Extract the (X, Y) coordinate from the center of the cell holding the provided text.  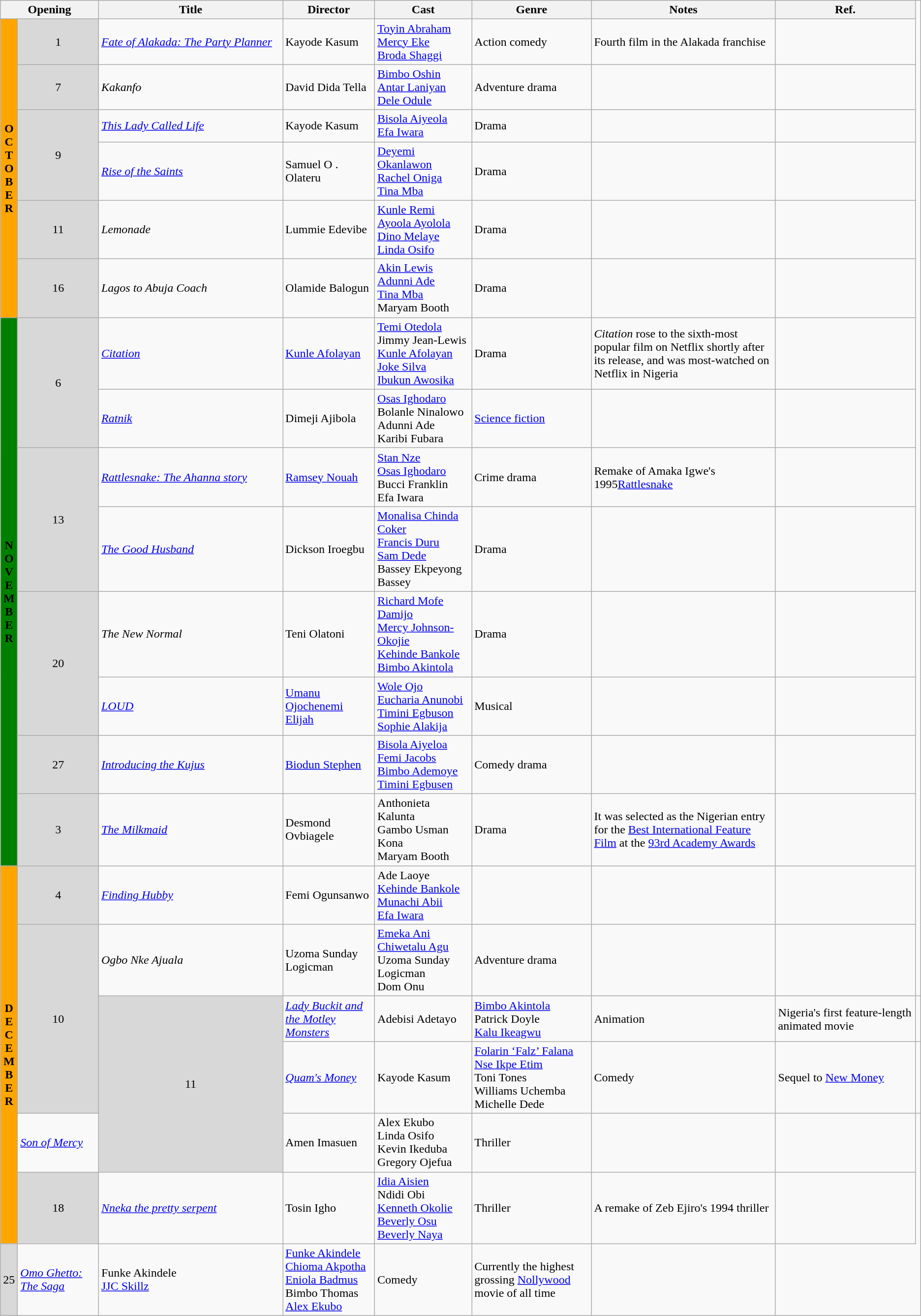
Amen Imasuen (329, 1142)
4 (58, 895)
Fourth film in the Alakada franchise (683, 42)
Quam's Money (329, 1077)
DECEMBER (9, 1055)
Ogbo Nke Ajuala (190, 960)
This Lady Called Life (190, 126)
Lemonade (190, 229)
Lady Buckit and the Motley Monsters (329, 1019)
Richard Mofe DamijoMercy Johnson-OkojieKehinde BankoleBimbo Akintola (423, 634)
Son of Mercy (58, 1142)
Introducing the Kujus (190, 765)
1 (58, 42)
Currently the highest grossing Nollywood movie of all time (531, 1280)
Uzoma Sunday Logicman (329, 960)
20 (58, 663)
Finding Hubby (190, 895)
Stan NzeOsas IghodaroBucci FranklinEfa Iwara (423, 477)
Ade LaoyeKehinde BankoleMunachi AbiiEfa Iwara (423, 895)
Crime drama (531, 477)
Bimbo AkintolaPatrick DoyleKalu Ikeagwu (531, 1019)
Deyemi OkanlawonRachel OnigaTina Mba (423, 171)
Funke AkindeleJJC Skillz (190, 1280)
Biodun Stephen (329, 765)
Lummie Edevibe (329, 229)
LOUD (190, 706)
27 (58, 765)
Nneka the pretty serpent (190, 1208)
Citation (190, 353)
Omo Ghetto: The Saga (58, 1280)
Olamide Balogun (329, 288)
Teni Olatoni (329, 634)
Nigeria's first feature-length animated movie (845, 1019)
David Dida Tella (329, 87)
A remake of Zeb Ejiro's 1994 thriller (683, 1208)
NOVEMBER (9, 591)
Toyin AbrahamMercy EkeBroda Shaggi (423, 42)
3 (58, 830)
OCTOBER (9, 168)
Title (190, 10)
Lagos to Abuja Coach (190, 288)
Director (329, 10)
Anthonieta KaluntaGambo Usman KonaMaryam Booth (423, 830)
Wole OjoEucharia AnunobiTimini EgbusonSophie Alakija (423, 706)
Kunle RemiAyoola AyololaDino MelayeLinda Osifo (423, 229)
Comedy drama (531, 765)
Desmond Ovbiagele (329, 830)
Akin LewisAdunni AdeTina MbaMaryam Booth (423, 288)
7 (58, 87)
Citation rose to the sixth-most popular film on Netflix shortly after its release, and was most-watched on Netflix in Nigeria (683, 353)
Bimbo OshinAntar LaniyanDele Odule (423, 87)
Bisola AiyeolaEfa Iwara (423, 126)
Folarin ‘Falz’ FalanaNse Ikpe EtimToni TonesWilliams UchembaMichelle Dede (531, 1077)
Ratnik (190, 418)
Notes (683, 10)
25 (9, 1280)
Umanu Ojochenemi Elijah (329, 706)
Rise of the Saints (190, 171)
Musical (531, 706)
Rattlesnake: The Ahanna story (190, 477)
Funke AkindeleChioma AkpothaEniola BadmusBimbo ThomasAlex Ekubo (329, 1280)
Samuel O . Olateru (329, 171)
Dimeji Ajibola (329, 418)
Osas IghodaroBolanle NinalowoAdunni AdeKaribi Fubara (423, 418)
Fate of Alakada: The Party Planner (190, 42)
Femi Ogunsanwo (329, 895)
It was selected as the Nigerian entry for the Best International Feature Film at the 93rd Academy Awards (683, 830)
Action comedy (531, 42)
Kakanfo (190, 87)
The Milkmaid (190, 830)
Adebisi Adetayo (423, 1019)
Dickson Iroegbu (329, 549)
Genre (531, 10)
Remake of Amaka Igwe's 1995Rattlesnake (683, 477)
Cast (423, 10)
18 (58, 1208)
Monalisa Chinda CokerFrancis DuruSam DedeBassey Ekpeyong Bassey (423, 549)
Animation (683, 1019)
The Good Husband (190, 549)
Ref. (845, 10)
Alex EkuboLinda OsifoKevin IkedubaGregory Ojefua (423, 1142)
6 (58, 383)
The New Normal (190, 634)
13 (58, 520)
Opening (50, 10)
Tosin Igho (329, 1208)
16 (58, 288)
Emeka AniChiwetalu AguUzoma Sunday LogicmanDom Onu (423, 960)
Sequel to New Money (845, 1077)
Science fiction (531, 418)
Temi OtedolaJimmy Jean-LewisKunle AfolayanJoke SilvaIbukun Awosika (423, 353)
10 (58, 1019)
Bisola AiyeloaFemi JacobsBimbo AdemoyeTimini Egbusen (423, 765)
Idia AisienNdidi ObiKenneth OkolieBeverly OsuBeverly Naya (423, 1208)
Ramsey Nouah (329, 477)
Kunle Afolayan (329, 353)
9 (58, 155)
